Search for the cell housing the specified text and yield its (x, y) center coordinate. 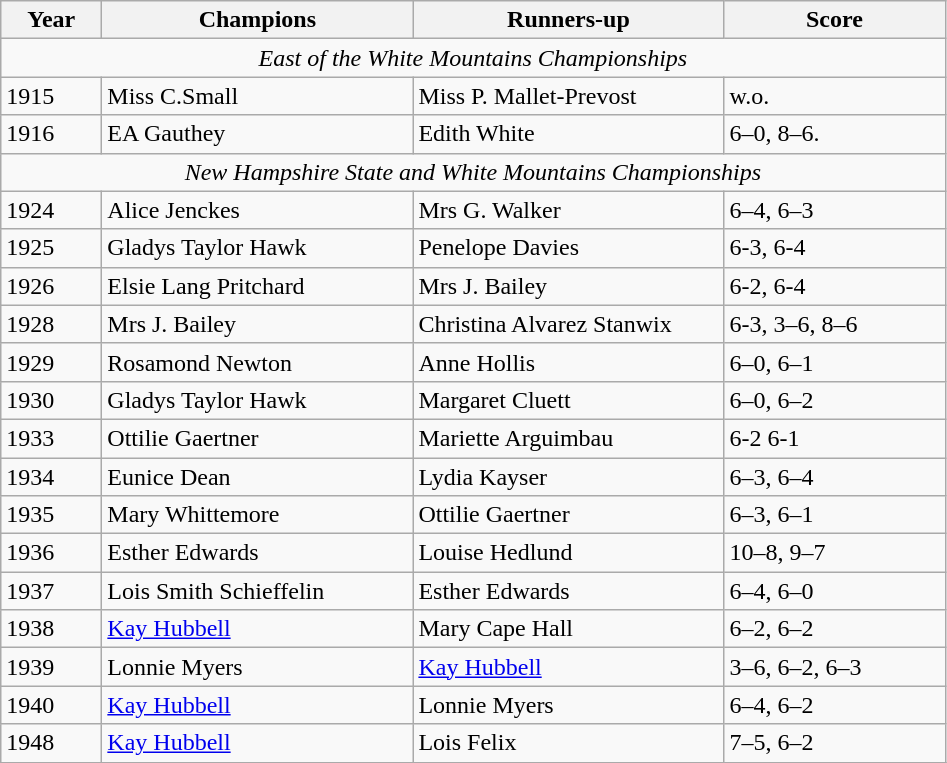
6–0, 6–1 (834, 362)
Christina Alvarez Stanwix (568, 324)
Mariette Arguimbau (568, 438)
Eunice Dean (258, 477)
6-3, 6-4 (834, 248)
1915 (52, 96)
6-2, 6-4 (834, 286)
7–5, 6–2 (834, 743)
1939 (52, 667)
1916 (52, 134)
Anne Hollis (568, 362)
Score (834, 20)
Elsie Lang Pritchard (258, 286)
Miss P. Mallet-Prevost (568, 96)
EA Gauthey (258, 134)
Lydia Kayser (568, 477)
w.o. (834, 96)
Alice Jenckes (258, 210)
1925 (52, 248)
Runners-up (568, 20)
6–4, 6–3 (834, 210)
6–4, 6–0 (834, 591)
1936 (52, 553)
1948 (52, 743)
1940 (52, 705)
East of the White Mountains Championships (473, 58)
Margaret Cluett (568, 400)
6–0, 6–2 (834, 400)
1933 (52, 438)
1926 (52, 286)
Mary Whittemore (258, 515)
Champions (258, 20)
6–3, 6–4 (834, 477)
10–8, 9–7 (834, 553)
6-2 6-1 (834, 438)
Edith White (568, 134)
3–6, 6–2, 6–3 (834, 667)
6–3, 6–1 (834, 515)
Year (52, 20)
Penelope Davies (568, 248)
Rosamond Newton (258, 362)
Louise Hedlund (568, 553)
Lois Felix (568, 743)
6–0, 8–6. (834, 134)
1928 (52, 324)
Miss C.Small (258, 96)
Mary Cape Hall (568, 629)
6–4, 6–2 (834, 705)
1934 (52, 477)
New Hampshire State and White Mountains Championships (473, 172)
Mrs G. Walker (568, 210)
1935 (52, 515)
6–2, 6–2 (834, 629)
1938 (52, 629)
1930 (52, 400)
Lois Smith Schieffelin (258, 591)
1924 (52, 210)
6-3, 3–6, 8–6 (834, 324)
1937 (52, 591)
1929 (52, 362)
